Scan for the cell matching the given text and deliver its (X, Y) coordinate at center. 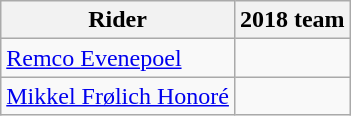
Mikkel Frølich Honoré (118, 96)
Rider (118, 20)
2018 team (292, 20)
Remco Evenepoel (118, 58)
